For the text-containing cell, return its midpoint in (X, Y) coordinate format. 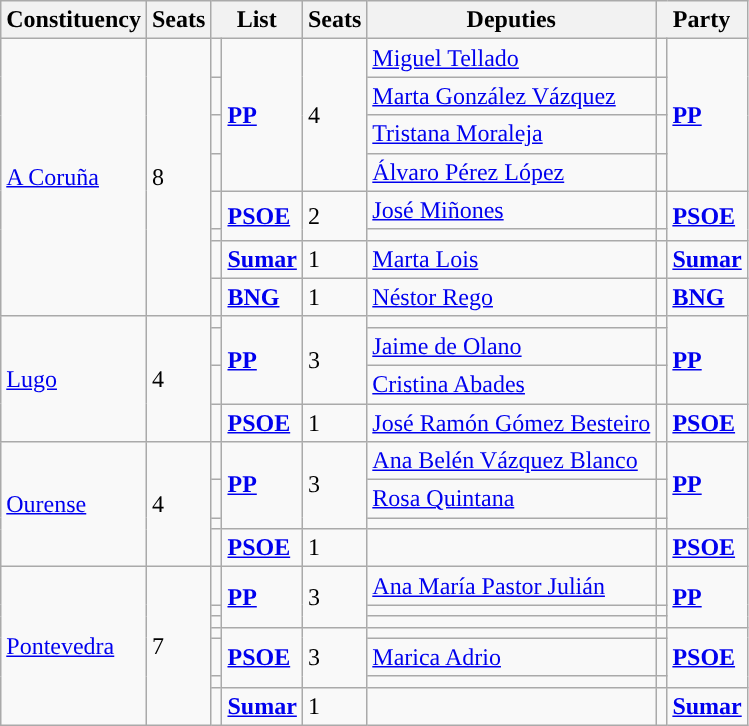
Néstor Rego (512, 297)
8 (178, 178)
7 (178, 646)
Lugo (74, 378)
Pontevedra (74, 646)
Ana Belén Vázquez Blanco (512, 461)
José Ramón Gómez Besteiro (512, 423)
Ana María Pastor Julián (512, 586)
List (256, 20)
Constituency (74, 20)
Marica Adrio (512, 657)
José Miñones (512, 210)
Marta Lois (512, 259)
Álvaro Pérez López (512, 172)
Marta González Vázquez (512, 96)
Party (702, 20)
Ourense (74, 504)
A Coruña (74, 178)
Deputies (512, 20)
Rosa Quintana (512, 499)
Cristina Abades (512, 384)
Tristana Moraleja (512, 134)
2 (334, 216)
Miguel Tellado (512, 58)
Jaime de Olano (512, 346)
